Extract the (X, Y) coordinate from the center of the cell holding the provided text.  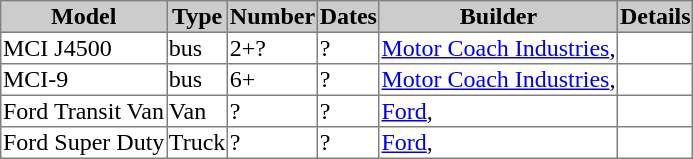
Dates (348, 17)
Ford Transit Van (84, 111)
Details (656, 17)
Number (273, 17)
MCI-9 (84, 80)
Builder (498, 17)
MCI J4500 (84, 48)
2+? (273, 48)
Truck (198, 143)
Model (84, 17)
6+ (273, 80)
Van (198, 111)
Type (198, 17)
Ford Super Duty (84, 143)
